Identify which cell holds the provided text, then report its [x, y] central coordinate. 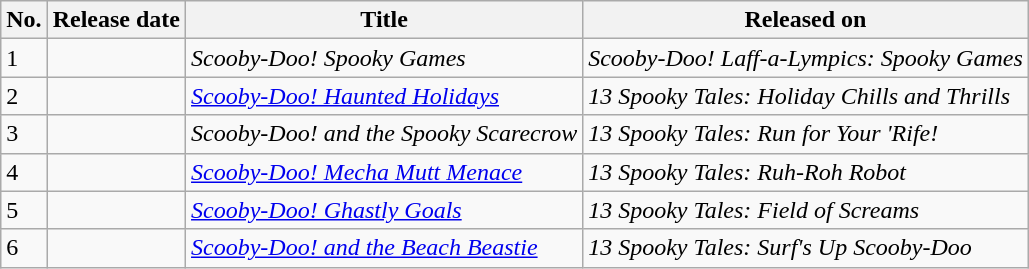
Scooby-Doo! and the Spooky Scarecrow [384, 134]
1 [24, 58]
13 Spooky Tales: Run for Your 'Rife! [806, 134]
Release date [116, 20]
13 Spooky Tales: Holiday Chills and Thrills [806, 96]
Scooby-Doo! and the Beach Beastie [384, 248]
2 [24, 96]
Scooby-Doo! Haunted Holidays [384, 96]
Released on [806, 20]
Scooby-Doo! Mecha Mutt Menace [384, 172]
Scooby-Doo! Laff-a-Lympics: Spooky Games [806, 58]
13 Spooky Tales: Surf's Up Scooby-Doo [806, 248]
4 [24, 172]
Scooby-Doo! Ghastly Goals [384, 210]
5 [24, 210]
3 [24, 134]
6 [24, 248]
13 Spooky Tales: Ruh-Roh Robot [806, 172]
No. [24, 20]
13 Spooky Tales: Field of Screams [806, 210]
Title [384, 20]
Scooby-Doo! Spooky Games [384, 58]
